Search for the cell housing the specified text and yield its (x, y) center coordinate. 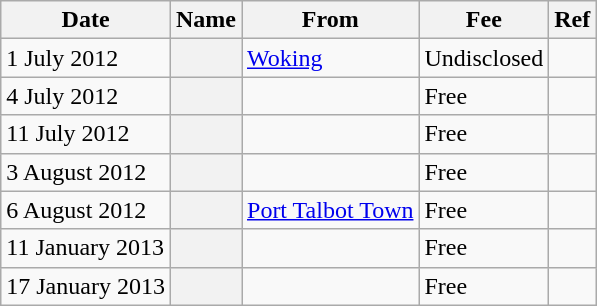
17 January 2013 (86, 286)
Port Talbot Town (330, 210)
3 August 2012 (86, 172)
11 July 2012 (86, 134)
4 July 2012 (86, 96)
Name (206, 20)
11 January 2013 (86, 248)
Ref (572, 20)
1 July 2012 (86, 58)
6 August 2012 (86, 210)
From (330, 20)
Date (86, 20)
Woking (330, 58)
Fee (484, 20)
Undisclosed (484, 58)
